Pinpoint the cell where the given text exists, returning its (x, y) midpoint coordinate. 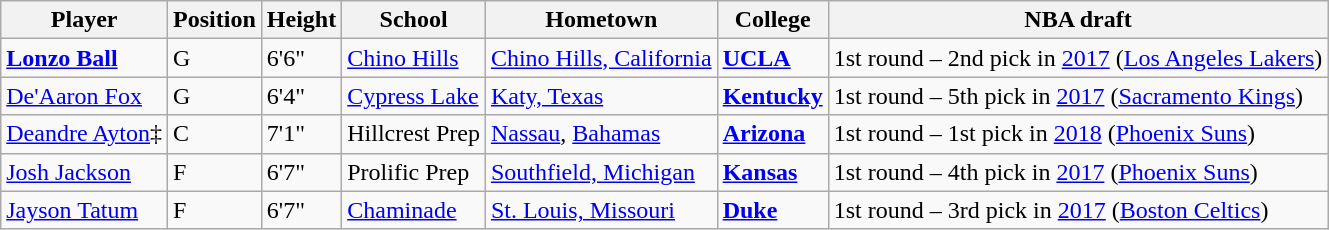
De'Aaron Fox (84, 96)
C (215, 134)
Chino Hills (414, 58)
Kentucky (772, 96)
6'4" (301, 96)
NBA draft (1078, 20)
Katy, Texas (601, 96)
1st round – 5th pick in 2017 (Sacramento Kings) (1078, 96)
Duke (772, 210)
Lonzo Ball (84, 58)
St. Louis, Missouri (601, 210)
Prolific Prep (414, 172)
Hillcrest Prep (414, 134)
Josh Jackson (84, 172)
Southfield, Michigan (601, 172)
Kansas (772, 172)
Deandre Ayton‡ (84, 134)
Nassau, Bahamas (601, 134)
Hometown (601, 20)
College (772, 20)
6'6" (301, 58)
Chino Hills, California (601, 58)
Player (84, 20)
UCLA (772, 58)
1st round – 2nd pick in 2017 (Los Angeles Lakers) (1078, 58)
1st round – 4th pick in 2017 (Phoenix Suns) (1078, 172)
Cypress Lake (414, 96)
1st round – 1st pick in 2018 (Phoenix Suns) (1078, 134)
Arizona (772, 134)
School (414, 20)
Position (215, 20)
Chaminade (414, 210)
7'1" (301, 134)
Jayson Tatum (84, 210)
Height (301, 20)
1st round – 3rd pick in 2017 (Boston Celtics) (1078, 210)
